Search for the cell housing the specified text and yield its (x, y) center coordinate. 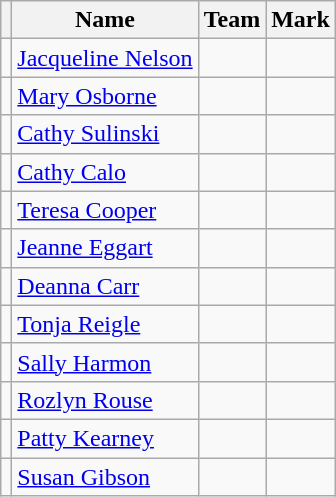
Name (105, 20)
Sally Harmon (105, 362)
Cathy Sulinski (105, 134)
Patty Kearney (105, 438)
Tonja Reigle (105, 324)
Susan Gibson (105, 477)
Mary Osborne (105, 96)
Mark (301, 20)
Teresa Cooper (105, 210)
Deanna Carr (105, 286)
Cathy Calo (105, 172)
Jacqueline Nelson (105, 58)
Team (232, 20)
Jeanne Eggart (105, 248)
Rozlyn Rouse (105, 400)
